Locate the cell with the specified text and output its [x, y] center coordinate. 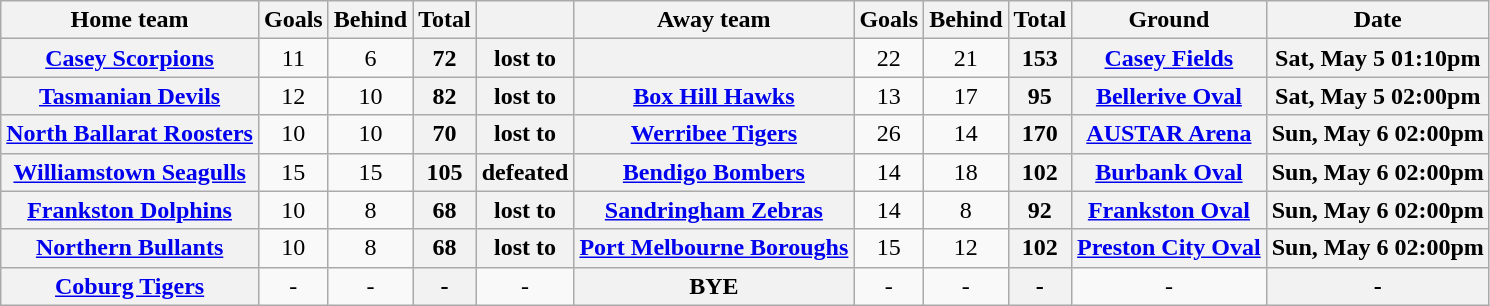
Box Hill Hawks [714, 96]
105 [445, 172]
153 [1040, 58]
AUSTAR Arena [1170, 134]
North Ballarat Roosters [130, 134]
70 [445, 134]
Sat, May 5 01:10pm [1378, 58]
Frankston Oval [1170, 210]
Ground [1170, 20]
Tasmanian Devils [130, 96]
17 [966, 96]
Preston City Oval [1170, 248]
21 [966, 58]
Home team [130, 20]
11 [293, 58]
Sat, May 5 02:00pm [1378, 96]
Northern Bullants [130, 248]
82 [445, 96]
defeated [525, 172]
26 [889, 134]
13 [889, 96]
Williamstown Seagulls [130, 172]
Burbank Oval [1170, 172]
Werribee Tigers [714, 134]
Casey Scorpions [130, 58]
95 [1040, 96]
Coburg Tigers [130, 286]
18 [966, 172]
22 [889, 58]
Port Melbourne Boroughs [714, 248]
Frankston Dolphins [130, 210]
Bellerive Oval [1170, 96]
Casey Fields [1170, 58]
Away team [714, 20]
6 [370, 58]
Sandringham Zebras [714, 210]
Bendigo Bombers [714, 172]
72 [445, 58]
92 [1040, 210]
170 [1040, 134]
BYE [714, 286]
Date [1378, 20]
